Scan for the cell matching the given text and deliver its [X, Y] coordinate at center. 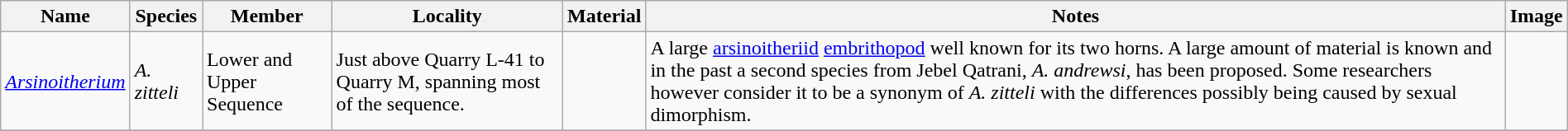
Locality [447, 16]
A. zitteli [165, 81]
Arsinoitherium [65, 81]
Notes [1075, 16]
Member [266, 16]
Image [1537, 16]
Name [65, 16]
Lower and Upper Sequence [266, 81]
Species [165, 16]
Material [605, 16]
Just above Quarry L-41 to Quarry M, spanning most of the sequence. [447, 81]
